Scan for the cell matching the given text and deliver its [X, Y] coordinate at center. 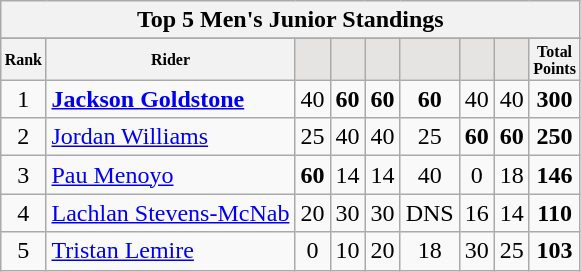
Rider [170, 60]
Jackson Goldstone [170, 99]
3 [24, 175]
Tristan Lemire [170, 251]
Jordan Williams [170, 137]
16 [476, 213]
110 [554, 213]
Top 5 Men's Junior Standings [290, 20]
300 [554, 99]
250 [554, 137]
4 [24, 213]
Rank [24, 60]
Pau Menoyo [170, 175]
DNS [430, 213]
5 [24, 251]
TotalPoints [554, 60]
1 [24, 99]
2 [24, 137]
103 [554, 251]
Lachlan Stevens-McNab [170, 213]
10 [348, 251]
146 [554, 175]
